For the text-containing cell, return its midpoint in [X, Y] coordinate format. 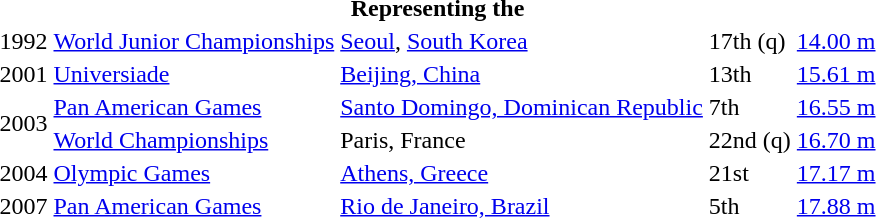
Universiade [194, 74]
Beijing, China [522, 74]
22nd (q) [750, 140]
Santo Domingo, Dominican Republic [522, 107]
Athens, Greece [522, 173]
21st [750, 173]
Seoul, South Korea [522, 41]
7th [750, 107]
Olympic Games [194, 173]
17th (q) [750, 41]
Pan American Games [194, 107]
World Junior Championships [194, 41]
Paris, France [522, 140]
13th [750, 74]
World Championships [194, 140]
